Provide the (X, Y) coordinate of the cell's center where the given text is located.  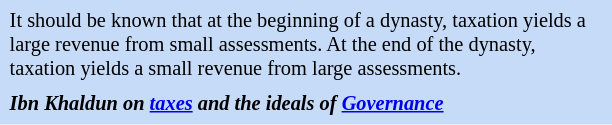
Ibn Khaldun on taxes and the ideals of Governance (306, 104)
